Extract the (x, y) coordinate from the center of the cell holding the provided text.  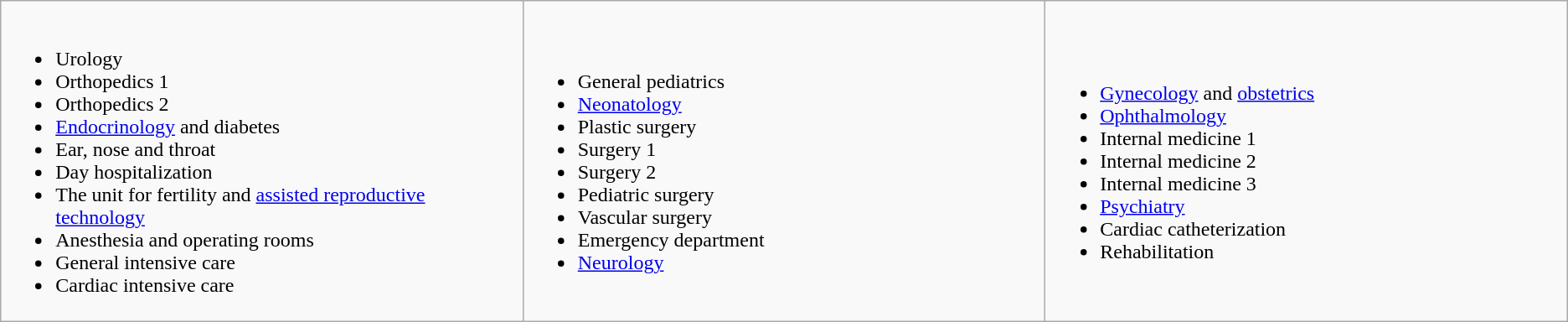
General pediatricsNeonatologyPlastic surgerySurgery 1Surgery 2Pediatric surgeryVascular surgeryEmergency departmentNeurology (784, 161)
Gynecology and obstetricsOphthalmologyInternal medicine 1Internal medicine 2Internal medicine 3PsychiatryCardiac catheterizationRehabilitation (1307, 161)
